Search for the cell housing the specified text and yield its [x, y] center coordinate. 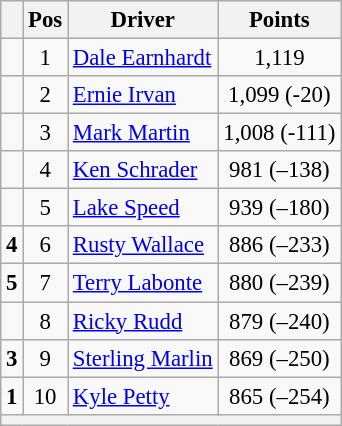
2 [46, 95]
869 (–250) [280, 358]
Lake Speed [143, 208]
879 (–240) [280, 321]
Pos [46, 20]
865 (–254) [280, 396]
Points [280, 20]
Sterling Marlin [143, 358]
Ricky Rudd [143, 321]
10 [46, 396]
981 (–138) [280, 170]
1,008 (-111) [280, 133]
880 (–239) [280, 283]
Kyle Petty [143, 396]
Rusty Wallace [143, 245]
Dale Earnhardt [143, 58]
9 [46, 358]
Ernie Irvan [143, 95]
Terry Labonte [143, 283]
6 [46, 245]
939 (–180) [280, 208]
Driver [143, 20]
886 (–233) [280, 245]
8 [46, 321]
Mark Martin [143, 133]
7 [46, 283]
1,099 (-20) [280, 95]
1,119 [280, 58]
Ken Schrader [143, 170]
